Determine the [x, y] coordinate at the center of the cell enclosing the given text.  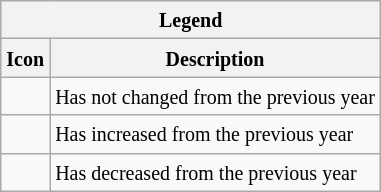
Legend [191, 20]
Has decreased from the previous year [216, 172]
Has not changed from the previous year [216, 96]
Icon [26, 58]
Description [216, 58]
Has increased from the previous year [216, 134]
